Identify which cell holds the provided text, then report its [X, Y] central coordinate. 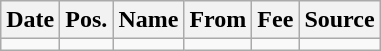
Source [340, 20]
Pos. [86, 20]
Date [30, 20]
Fee [276, 20]
Name [148, 20]
From [218, 20]
